Return (x, y) of the center of cell containing provided text 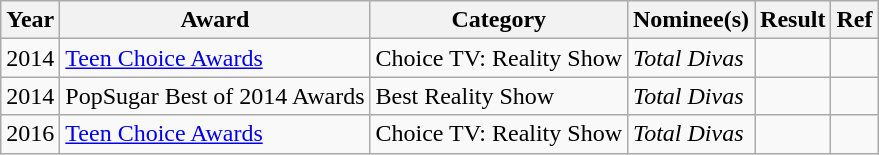
Award (215, 20)
2016 (30, 134)
Result (793, 20)
Best Reality Show (498, 96)
Category (498, 20)
Nominee(s) (690, 20)
Year (30, 20)
Ref (854, 20)
PopSugar Best of 2014 Awards (215, 96)
